Return (x, y) of the center of cell containing provided text 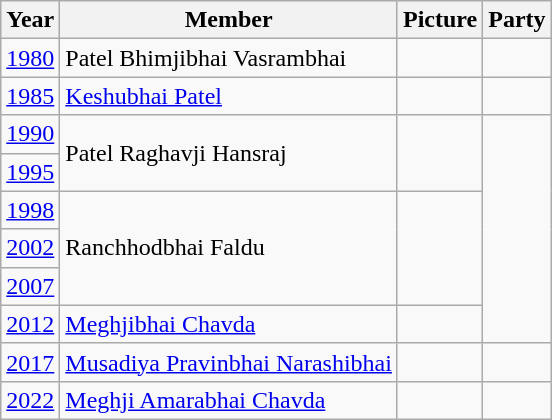
Patel Raghavji Hansraj (229, 153)
2017 (30, 362)
1985 (30, 96)
2007 (30, 286)
Year (30, 20)
Musadiya Pravinbhai Narashibhai (229, 362)
2022 (30, 400)
1980 (30, 58)
Meghji Amarabhai Chavda (229, 400)
Ranchhodbhai Faldu (229, 248)
1990 (30, 134)
1995 (30, 172)
Party (517, 20)
Member (229, 20)
Meghjibhai Chavda (229, 324)
Keshubhai Patel (229, 96)
Patel Bhimjibhai Vasrambhai (229, 58)
2002 (30, 248)
2012 (30, 324)
1998 (30, 210)
Picture (440, 20)
